Scan for the cell matching the given text and deliver its (X, Y) coordinate at center. 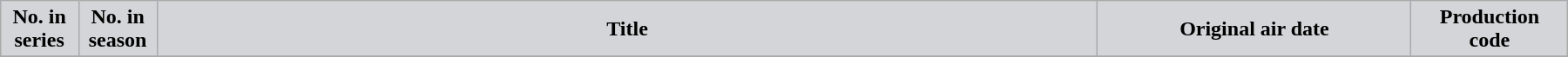
No. inseries (39, 29)
Original air date (1254, 29)
Title (627, 29)
Productioncode (1490, 29)
No. inseason (118, 29)
